For the text-containing cell, return its midpoint in (x, y) coordinate format. 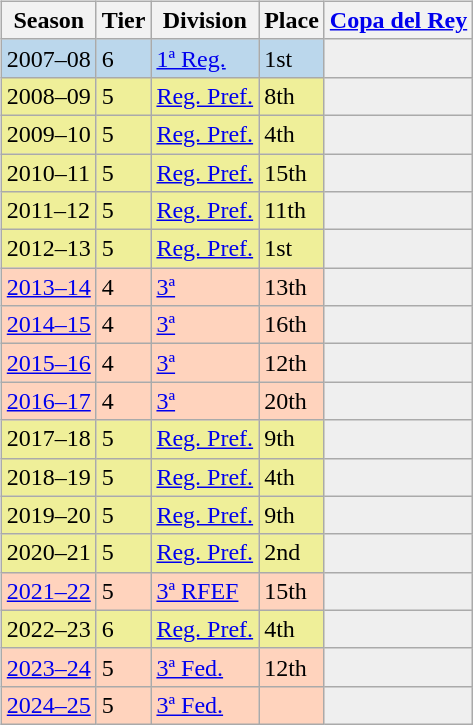
Place (292, 20)
2012–13 (48, 249)
2007–08 (48, 58)
Tier (124, 20)
Copa del Rey (398, 20)
2009–10 (48, 134)
2nd (292, 553)
2014–15 (48, 325)
3ª RFEF (205, 591)
16th (292, 325)
2018–19 (48, 477)
13th (292, 287)
2011–12 (48, 211)
2017–18 (48, 439)
Division (205, 20)
2022–23 (48, 629)
Season (48, 20)
2013–14 (48, 287)
2023–24 (48, 667)
2008–09 (48, 96)
11th (292, 211)
2024–25 (48, 705)
1ª Reg. (205, 58)
8th (292, 96)
20th (292, 401)
2020–21 (48, 553)
2016–17 (48, 401)
2010–11 (48, 173)
2021–22 (48, 591)
2015–16 (48, 363)
2019–20 (48, 515)
